Output the (x, y) coordinate of the center of the cell containing the given text.  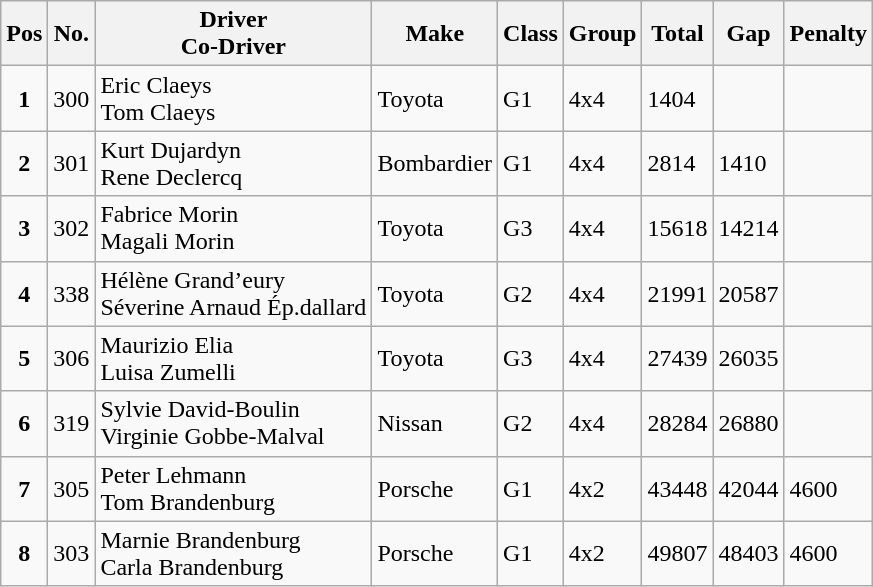
302 (72, 228)
4 (24, 294)
Group (602, 34)
43448 (678, 488)
1404 (678, 98)
Eric Claeys Tom Claeys (234, 98)
1 (24, 98)
Nissan (435, 424)
Gap (748, 34)
14214 (748, 228)
28284 (678, 424)
42044 (748, 488)
Fabrice Morin Magali Morin (234, 228)
DriverCo-Driver (234, 34)
303 (72, 554)
338 (72, 294)
306 (72, 358)
8 (24, 554)
2814 (678, 164)
49807 (678, 554)
Kurt Dujardyn Rene Declercq (234, 164)
Penalty (828, 34)
319 (72, 424)
6 (24, 424)
300 (72, 98)
3 (24, 228)
Peter Lehmann Tom Brandenburg (234, 488)
Class (531, 34)
Maurizio Elia Luisa Zumelli (234, 358)
15618 (678, 228)
5 (24, 358)
20587 (748, 294)
21991 (678, 294)
48403 (748, 554)
26035 (748, 358)
2 (24, 164)
Marnie Brandenburg Carla Brandenburg (234, 554)
Hélène Grand’eury Séverine Arnaud Ép.dallard (234, 294)
26880 (748, 424)
No. (72, 34)
27439 (678, 358)
1410 (748, 164)
301 (72, 164)
305 (72, 488)
Bombardier (435, 164)
Pos (24, 34)
Sylvie David-Boulin Virginie Gobbe-Malval (234, 424)
Total (678, 34)
7 (24, 488)
Make (435, 34)
